Capture the cell that displays the provided text and extract its [X, Y] central coordinate. 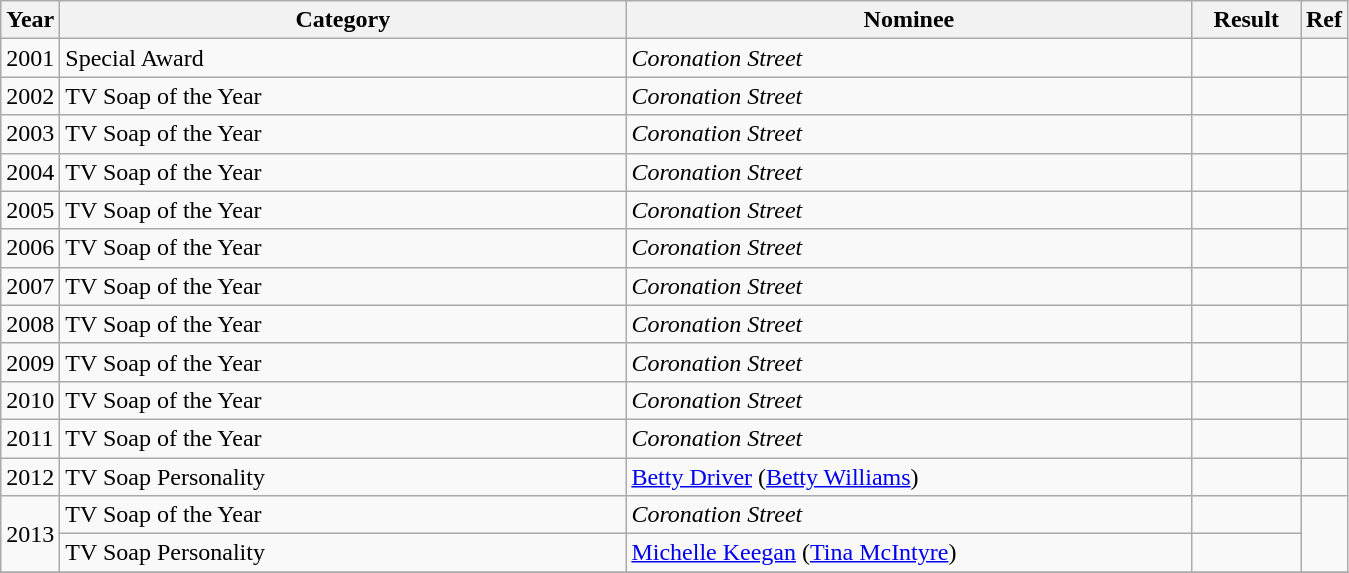
Special Award [343, 58]
2004 [30, 172]
Nominee [909, 20]
2012 [30, 477]
Category [343, 20]
2013 [30, 534]
Ref [1324, 20]
Result [1246, 20]
2011 [30, 438]
2005 [30, 210]
2006 [30, 248]
2008 [30, 324]
2007 [30, 286]
2009 [30, 362]
2002 [30, 96]
2010 [30, 400]
2003 [30, 134]
Year [30, 20]
Betty Driver (Betty Williams) [909, 477]
Michelle Keegan (Tina McIntyre) [909, 553]
2001 [30, 58]
